Find where the given text appears and provide that cell's center as (X, Y) coordinate. 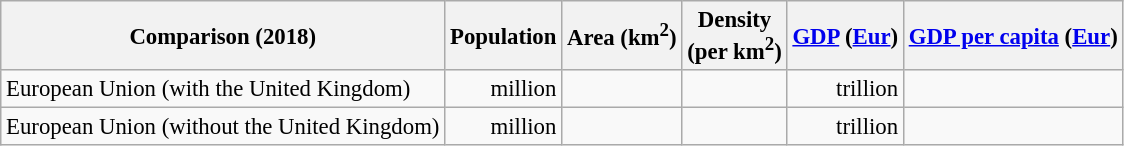
Comparison (2018) (223, 36)
Population (504, 36)
GDP (Eur) (845, 36)
GDP per capita (Eur) (1013, 36)
Area (km2) (622, 36)
Density (per km2) (734, 36)
European Union (without the United Kingdom) (223, 127)
European Union (with the United Kingdom) (223, 89)
